Detect which cell encompasses the target text, then output its [x, y] center coordinate. 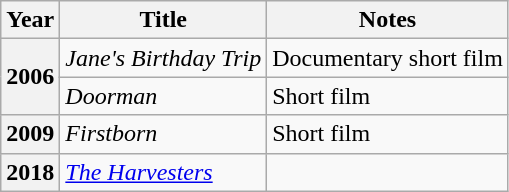
2006 [30, 77]
Doorman [164, 96]
Title [164, 20]
2018 [30, 172]
Notes [388, 20]
Jane's Birthday Trip [164, 58]
The Harvesters [164, 172]
Year [30, 20]
Firstborn [164, 134]
2009 [30, 134]
Documentary short film [388, 58]
